Pinpoint the cell where the given text exists, returning its [X, Y] midpoint coordinate. 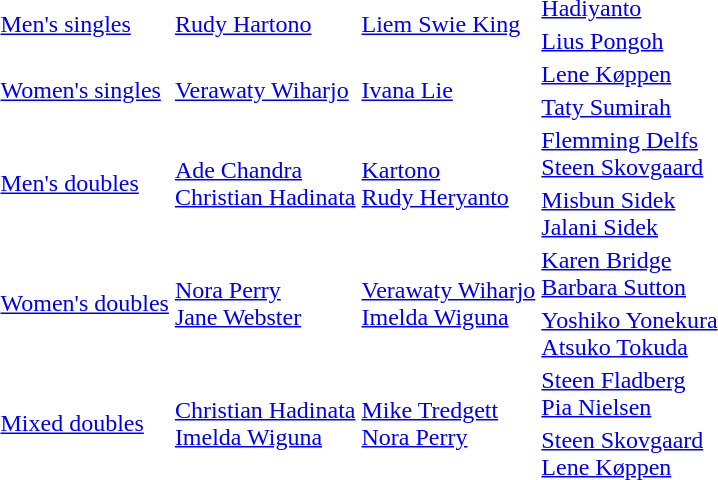
Kartono Rudy Heryanto [448, 184]
Verawaty Wiharjo [265, 90]
Ade Chandra Christian Hadinata [265, 184]
Ivana Lie [448, 90]
Nora Perry Jane Webster [265, 304]
Verawaty Wiharjo Imelda Wiguna [448, 304]
